Detect which cell encompasses the target text, then output its [x, y] center coordinate. 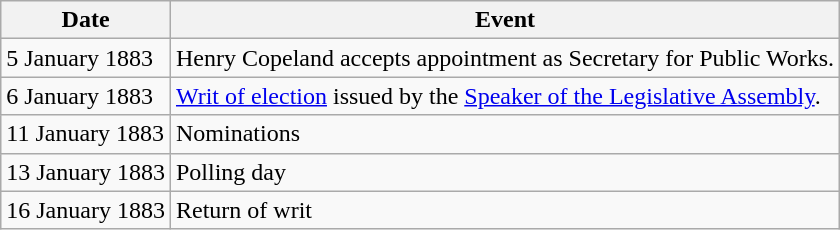
16 January 1883 [86, 210]
5 January 1883 [86, 58]
13 January 1883 [86, 172]
Henry Copeland accepts appointment as Secretary for Public Works. [504, 58]
6 January 1883 [86, 96]
Date [86, 20]
Polling day [504, 172]
Return of writ [504, 210]
Event [504, 20]
Writ of election issued by the Speaker of the Legislative Assembly. [504, 96]
11 January 1883 [86, 134]
Nominations [504, 134]
